Detect which cell encompasses the target text, then output its [X, Y] center coordinate. 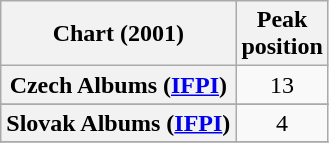
4 [282, 123]
Slovak Albums (IFPI) [118, 123]
Peakposition [282, 34]
13 [282, 85]
Chart (2001) [118, 34]
Czech Albums (IFPI) [118, 85]
